For the text-containing cell, return its midpoint in [X, Y] coordinate format. 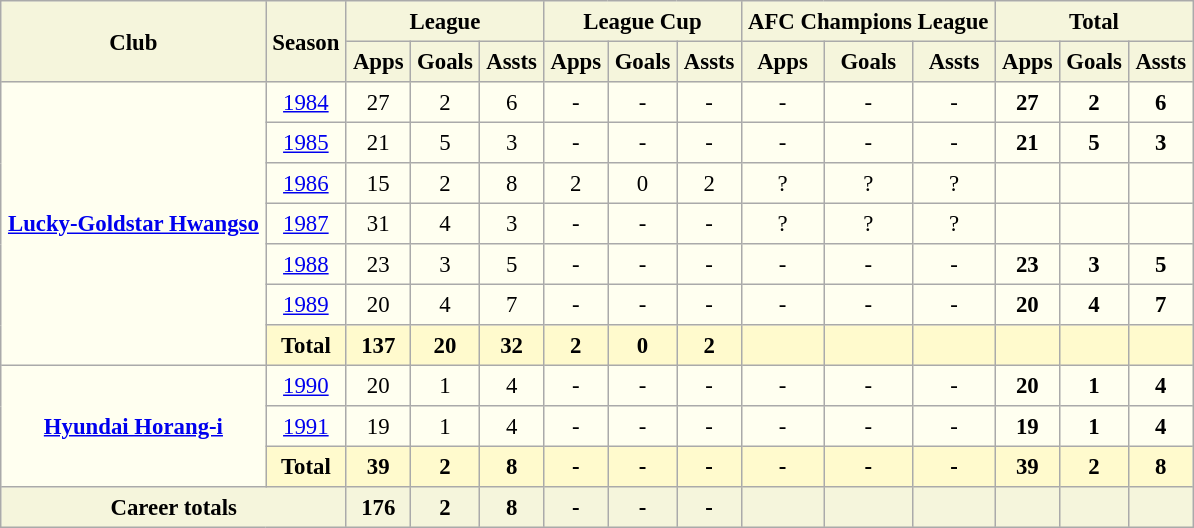
AFC Champions League [868, 21]
1987 [306, 223]
1985 [306, 142]
League Cup [643, 21]
176 [378, 507]
31 [378, 223]
1984 [306, 102]
League [445, 21]
1986 [306, 183]
1988 [306, 264]
Hyundai Horang-i [133, 426]
Season [306, 42]
Career totals [174, 507]
32 [512, 345]
Club [133, 42]
1991 [306, 426]
15 [378, 183]
1990 [306, 385]
1989 [306, 304]
Lucky-Goldstar Hwangso [133, 224]
137 [378, 345]
